Determine the [x, y] coordinate at the center of the cell enclosing the given text.  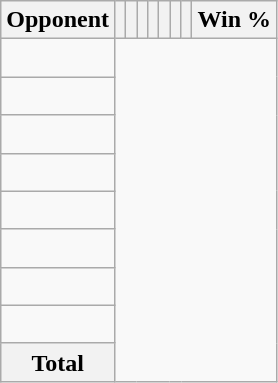
Opponent [58, 20]
Total [58, 362]
Win % [234, 20]
